For the text-containing cell, return its midpoint in [X, Y] coordinate format. 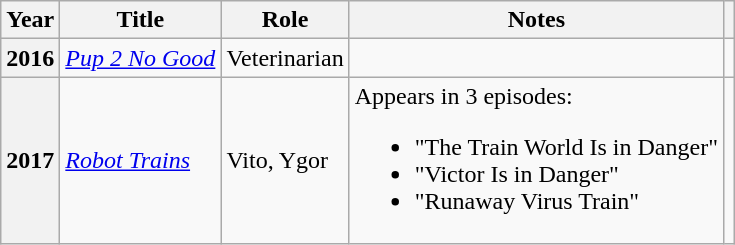
Veterinarian [285, 58]
2017 [30, 160]
2016 [30, 58]
Appears in 3 episodes:"The Train World Is in Danger""Victor Is in Danger""Runaway Virus Train" [536, 160]
Pup 2 No Good [140, 58]
Notes [536, 20]
Year [30, 20]
Role [285, 20]
Robot Trains [140, 160]
Vito, Ygor [285, 160]
Title [140, 20]
